Determine the [X, Y] coordinate at the center of the cell enclosing the given text.  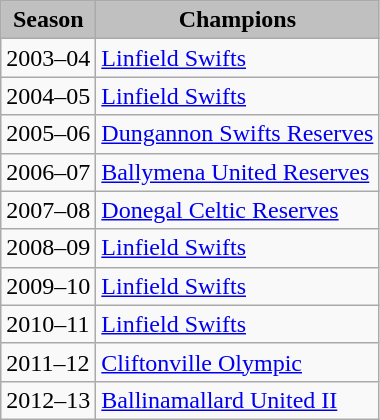
2012–13 [48, 400]
Champions [238, 20]
2006–07 [48, 172]
2009–10 [48, 286]
2010–11 [48, 324]
Dungannon Swifts Reserves [238, 134]
Season [48, 20]
2004–05 [48, 96]
Cliftonville Olympic [238, 362]
2007–08 [48, 210]
2003–04 [48, 58]
2008–09 [48, 248]
2005–06 [48, 134]
Ballymena United Reserves [238, 172]
Donegal Celtic Reserves [238, 210]
2011–12 [48, 362]
Ballinamallard United II [238, 400]
